Scan for the cell matching the given text and deliver its [x, y] coordinate at center. 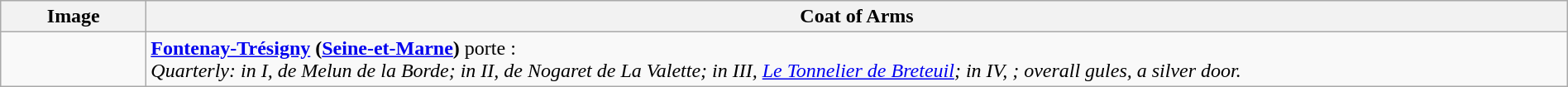
Image [74, 17]
Coat of Arms [857, 17]
